Output the (X, Y) coordinate of the center of the cell containing the given text.  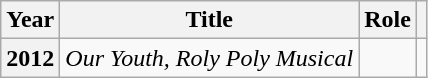
2012 (30, 58)
Role (388, 20)
Year (30, 20)
Title (210, 20)
Our Youth, Roly Poly Musical (210, 58)
